Provide the (X, Y) coordinate of the cell's center where the given text is located.  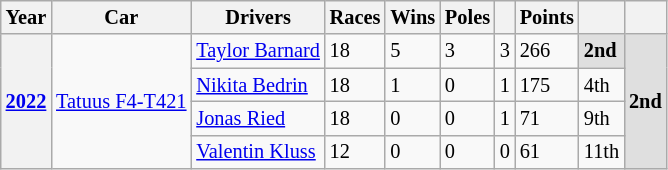
9th (602, 118)
71 (547, 118)
Points (547, 17)
Nikita Bedrin (258, 85)
12 (356, 152)
Tatuus F4-T421 (121, 102)
175 (547, 85)
Drivers (258, 17)
5 (412, 51)
Races (356, 17)
Jonas Ried (258, 118)
4th (602, 85)
61 (547, 152)
Car (121, 17)
266 (547, 51)
Poles (468, 17)
11th (602, 152)
Taylor Barnard (258, 51)
Valentin Kluss (258, 152)
2022 (26, 102)
Wins (412, 17)
Year (26, 17)
